Capture the cell that displays the provided text and extract its [x, y] central coordinate. 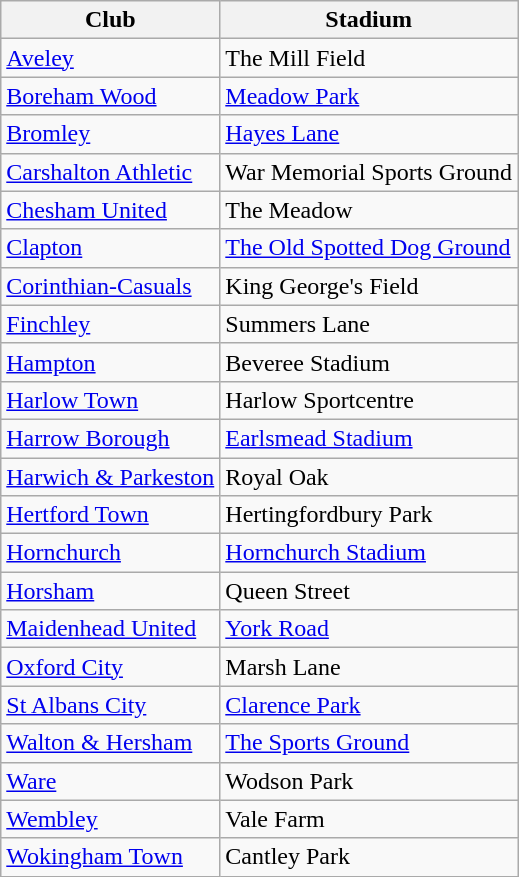
The Old Spotted Dog Ground [369, 248]
Ware [110, 781]
Hornchurch [110, 553]
Hertingfordbury Park [369, 515]
King George's Field [369, 286]
Queen Street [369, 591]
The Meadow [369, 210]
Marsh Lane [369, 667]
The Sports Ground [369, 743]
Wembley [110, 819]
Boreham Wood [110, 96]
Royal Oak [369, 477]
Hertford Town [110, 515]
Bromley [110, 134]
Harrow Borough [110, 438]
Harlow Sportcentre [369, 400]
Hampton [110, 362]
York Road [369, 629]
Cantley Park [369, 857]
Clapton [110, 248]
Horsham [110, 591]
War Memorial Sports Ground [369, 172]
Earlsmead Stadium [369, 438]
Meadow Park [369, 96]
Harwich & Parkeston [110, 477]
Hornchurch Stadium [369, 553]
Clarence Park [369, 705]
Carshalton Athletic [110, 172]
Wodson Park [369, 781]
St Albans City [110, 705]
Corinthian-Casuals [110, 286]
Stadium [369, 20]
Hayes Lane [369, 134]
Maidenhead United [110, 629]
Aveley [110, 58]
Walton & Hersham [110, 743]
Chesham United [110, 210]
Summers Lane [369, 324]
Wokingham Town [110, 857]
Oxford City [110, 667]
Finchley [110, 324]
Harlow Town [110, 400]
Beveree Stadium [369, 362]
Vale Farm [369, 819]
Club [110, 20]
The Mill Field [369, 58]
